Scan for the cell matching the given text and deliver its [x, y] coordinate at center. 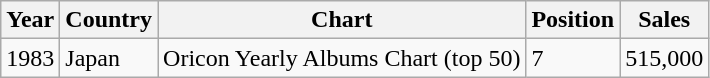
Country [109, 20]
1983 [30, 58]
Year [30, 20]
515,000 [664, 58]
Japan [109, 58]
7 [573, 58]
Chart [342, 20]
Position [573, 20]
Sales [664, 20]
Oricon Yearly Albums Chart (top 50) [342, 58]
